Output the [X, Y] coordinate of the center of the cell containing the given text.  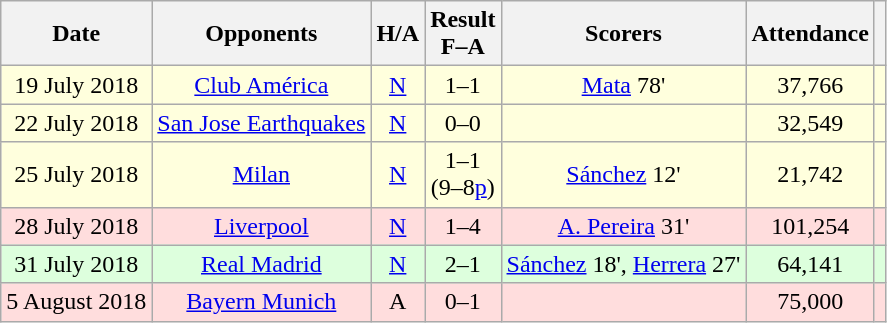
75,000 [810, 302]
H/A [398, 34]
Sánchez 18', Herrera 27' [624, 264]
A [398, 302]
28 July 2018 [76, 226]
32,549 [810, 123]
San Jose Earthquakes [262, 123]
64,141 [810, 264]
25 July 2018 [76, 174]
0–0 [463, 123]
Attendance [810, 34]
Bayern Munich [262, 302]
21,742 [810, 174]
19 July 2018 [76, 85]
Scorers [624, 34]
Milan [262, 174]
ResultF–A [463, 34]
101,254 [810, 226]
31 July 2018 [76, 264]
Opponents [262, 34]
1–1(9–8p) [463, 174]
1–1 [463, 85]
0–1 [463, 302]
22 July 2018 [76, 123]
A. Pereira 31' [624, 226]
Club América [262, 85]
5 August 2018 [76, 302]
2–1 [463, 264]
Sánchez 12' [624, 174]
Date [76, 34]
Mata 78' [624, 85]
37,766 [810, 85]
Real Madrid [262, 264]
1–4 [463, 226]
Liverpool [262, 226]
